Search for the cell housing the specified text and yield its (X, Y) center coordinate. 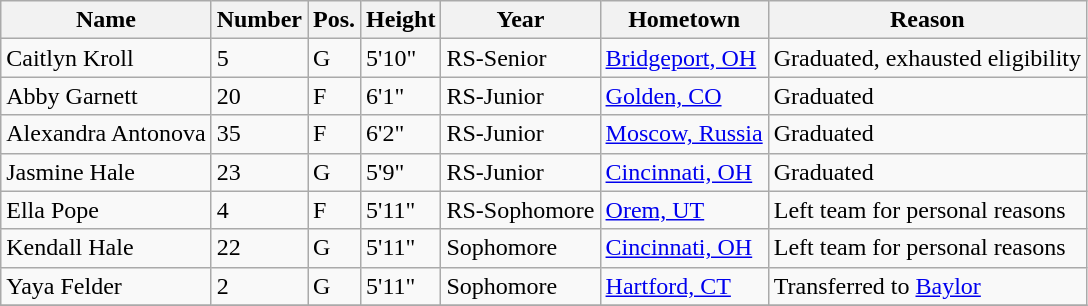
35 (259, 134)
Bridgeport, OH (684, 58)
20 (259, 96)
Orem, UT (684, 210)
Jasmine Hale (106, 172)
Yaya Felder (106, 286)
Golden, CO (684, 96)
Hometown (684, 20)
Alexandra Antonova (106, 134)
22 (259, 248)
Year (520, 20)
Ella Pope (106, 210)
Number (259, 20)
RS-Sophomore (520, 210)
5 (259, 58)
RS-Senior (520, 58)
6'2" (401, 134)
Reason (927, 20)
4 (259, 210)
5'9" (401, 172)
Abby Garnett (106, 96)
Height (401, 20)
23 (259, 172)
Caitlyn Kroll (106, 58)
5'10" (401, 58)
Graduated, exhausted eligibility (927, 58)
Hartford, CT (684, 286)
Pos. (334, 20)
6'1" (401, 96)
Name (106, 20)
Transferred to Baylor (927, 286)
2 (259, 286)
Moscow, Russia (684, 134)
Kendall Hale (106, 248)
